From the cell containing the given text, extract its center point as (X, Y) coordinate. 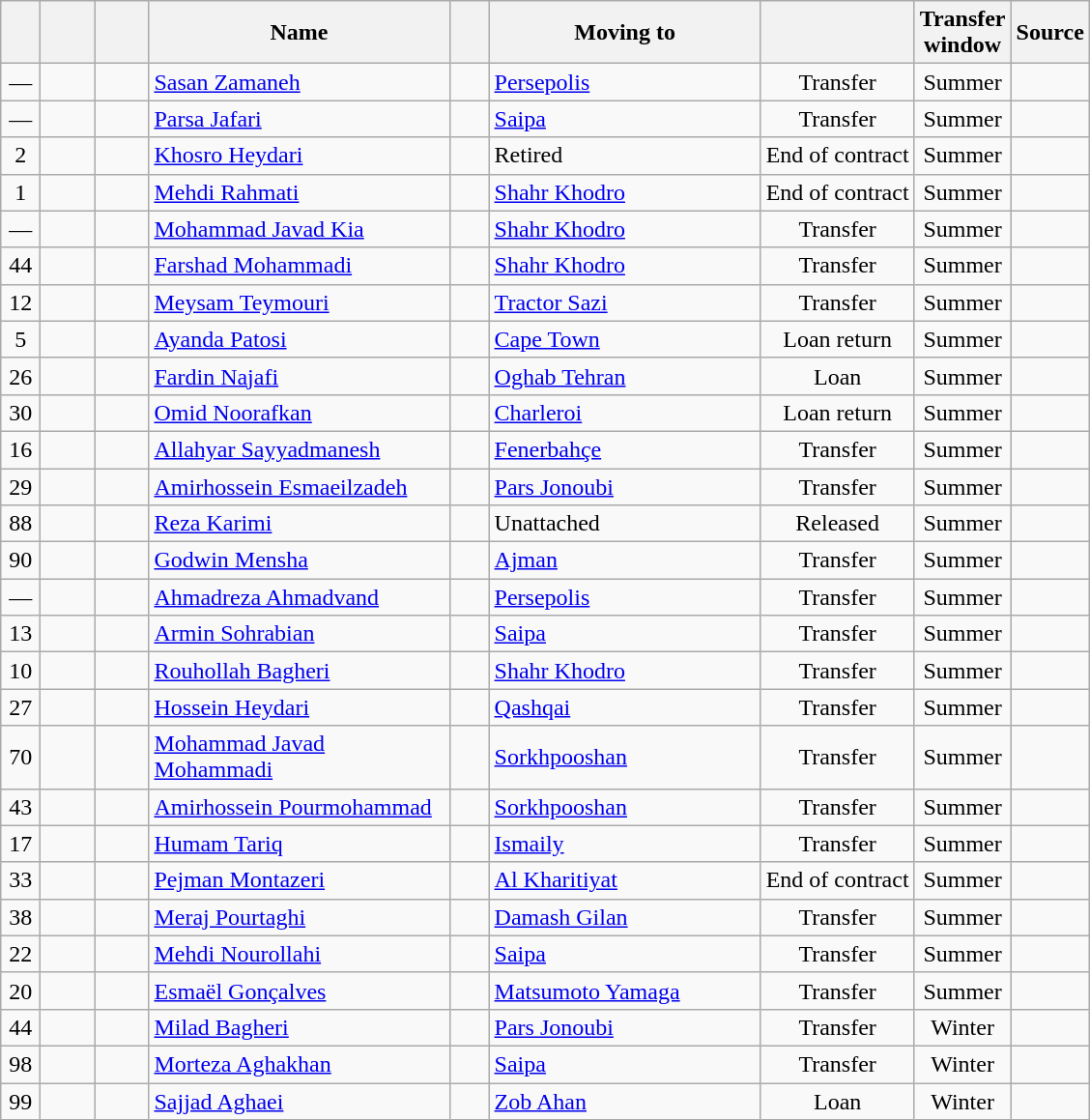
10 (21, 671)
Unattached (624, 524)
2 (21, 156)
Ismaily (624, 844)
Armin Sohrabian (300, 634)
Amirhossein Esmaeilzadeh (300, 486)
Pejman Montazeri (300, 880)
88 (21, 524)
43 (21, 807)
Zob Ahan (624, 1101)
17 (21, 844)
Source (1049, 33)
Cape Town (624, 339)
1 (21, 192)
Fardin Najafi (300, 376)
Meysam Teymouri (300, 302)
90 (21, 560)
Charleroi (624, 413)
Mehdi Rahmati (300, 192)
Mehdi Nourollahi (300, 954)
Ahmadreza Ahmadvand (300, 597)
Mohammad Javad Mohammadi (300, 758)
Godwin Mensha (300, 560)
Morteza Aghakhan (300, 1064)
Hossein Heydari (300, 707)
27 (21, 707)
Farshad Mohammadi (300, 266)
Allahyar Sayyadmanesh (300, 449)
Qashqai (624, 707)
Parsa Jafari (300, 119)
Moving to (624, 33)
13 (21, 634)
29 (21, 486)
30 (21, 413)
Humam Tariq (300, 844)
Omid Noorafkan (300, 413)
Damash Gilan (624, 917)
Mohammad Javad Kia (300, 229)
Matsumoto Yamaga (624, 991)
Al Kharitiyat (624, 880)
5 (21, 339)
Ayanda Patosi (300, 339)
Tractor Sazi (624, 302)
20 (21, 991)
70 (21, 758)
Name (300, 33)
Milad Bagheri (300, 1027)
Transferwindow (962, 33)
12 (21, 302)
99 (21, 1101)
Ajman (624, 560)
Oghab Tehran (624, 376)
98 (21, 1064)
Rouhollah Bagheri (300, 671)
22 (21, 954)
Amirhossein Pourmohammad (300, 807)
Esmaël Gonçalves (300, 991)
Sasan Zamaneh (300, 82)
Reza Karimi (300, 524)
Khosro Heydari (300, 156)
Retired (624, 156)
Meraj Pourtaghi (300, 917)
Released (837, 524)
Sajjad Aghaei (300, 1101)
38 (21, 917)
26 (21, 376)
33 (21, 880)
16 (21, 449)
Fenerbahçe (624, 449)
